Output the [X, Y] coordinate of the center of the cell containing the given text.  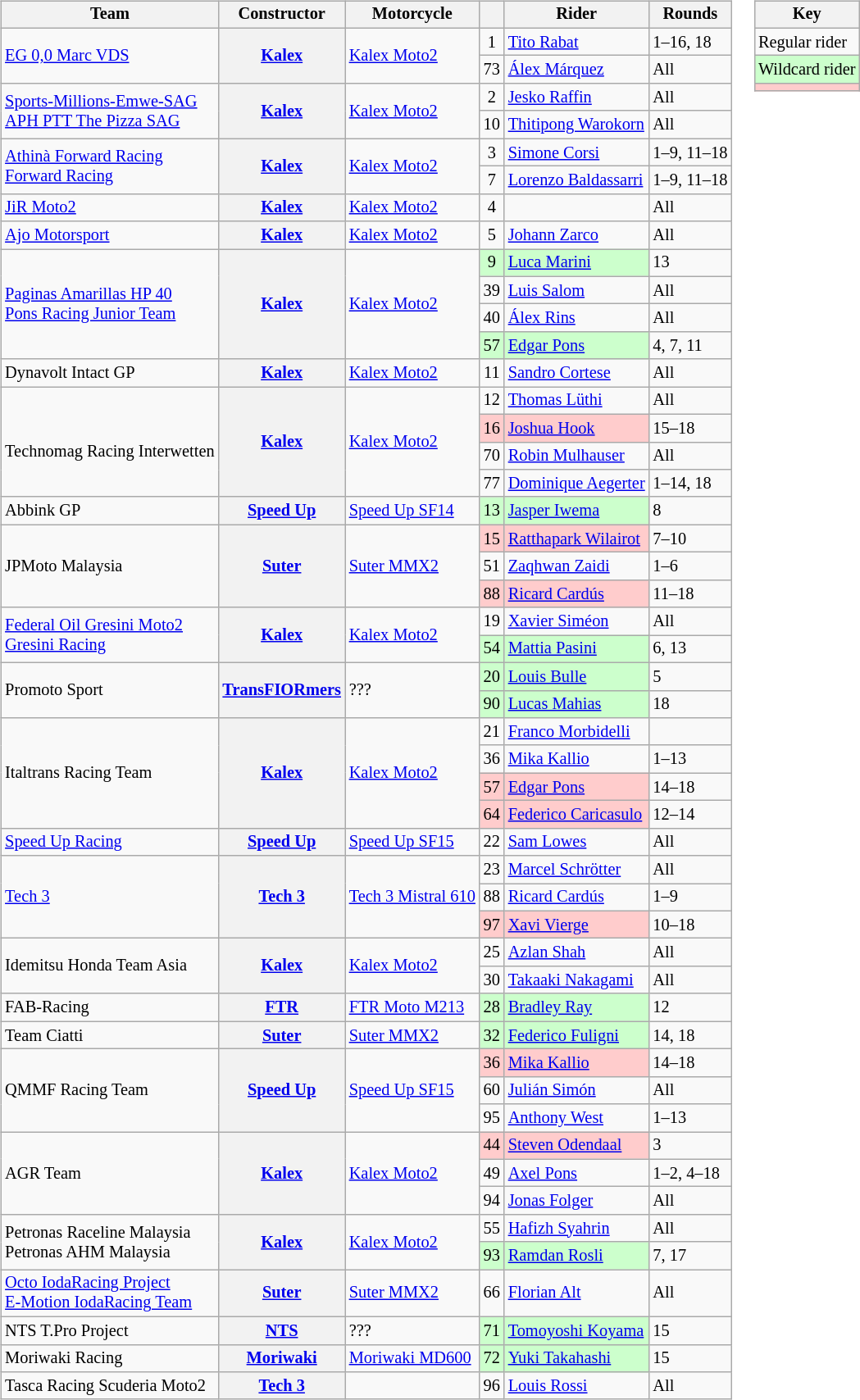
97 [492, 925]
Luis Salom [577, 290]
21 [492, 732]
FAB-Racing [110, 1007]
Takaaki Nakagami [577, 980]
Zaqhwan Zaidi [577, 566]
7, 17 [690, 1256]
49 [492, 1173]
NTS [282, 1330]
66 [492, 1293]
Federico Fuligni [577, 1035]
Hafizh Syahrin [577, 1229]
EG 0,0 Marc VDS [110, 56]
Florian Alt [577, 1293]
Wildcard rider [807, 70]
Sandro Cortese [577, 373]
Paginas Amarillas HP 40 Pons Racing Junior Team [110, 305]
95 [492, 1118]
90 [492, 704]
23 [492, 870]
Octo IodaRacing Project E-Motion IodaRacing Team [110, 1293]
Speed Up Racing [110, 842]
Motorcycle [412, 15]
Thitipong Warokorn [577, 125]
Jesko Raffin [577, 98]
Moriwaki [282, 1358]
Italtrans Racing Team [110, 774]
1–2, 4–18 [690, 1173]
1–6 [690, 566]
Ramdan Rosli [577, 1256]
39 [492, 290]
Moriwaki MD600 [412, 1358]
Xavi Vierge [577, 925]
11 [492, 373]
28 [492, 1007]
Abbink GP [110, 511]
Azlan Shah [577, 952]
9 [492, 263]
Louis Bulle [577, 676]
Promoto Sport [110, 690]
15–18 [690, 428]
Joshua Hook [577, 428]
Federico Caricasulo [577, 815]
Axel Pons [577, 1173]
71 [492, 1330]
Franco Morbidelli [577, 732]
14, 18 [690, 1035]
73 [492, 70]
JiR Moto2 [110, 207]
7–10 [690, 539]
Idemitsu Honda Team Asia [110, 966]
93 [492, 1256]
Lucas Mahias [577, 704]
64 [492, 815]
70 [492, 456]
4 [492, 207]
6, 13 [690, 649]
Álex Márquez [577, 70]
FTR [282, 1007]
1–9 [690, 898]
Jonas Folger [577, 1201]
Rider [577, 15]
Ajo Motorsport [110, 235]
TransFIORmers [282, 690]
Jasper Iwema [577, 511]
Rounds [690, 15]
Xavier Siméon [577, 621]
JPMoto Malaysia [110, 566]
Key [807, 15]
72 [492, 1358]
Petronas Raceline Malaysia Petronas AHM Malaysia [110, 1243]
12–14 [690, 815]
Speed Up SF14 [412, 511]
Bradley Ray [577, 1007]
Team Ciatti [110, 1035]
Anthony West [577, 1118]
Federal Oil Gresini Moto2 Gresini Racing [110, 634]
18 [690, 704]
Yuki Takahashi [577, 1358]
10–18 [690, 925]
Thomas Lüthi [577, 401]
94 [492, 1201]
QMMF Racing Team [110, 1090]
8 [690, 511]
60 [492, 1090]
FTR Moto M213 [412, 1007]
Dominique Aegerter [577, 484]
1–16, 18 [690, 42]
Julián Simón [577, 1090]
7 [492, 180]
40 [492, 318]
NTS T.Pro Project [110, 1330]
1 [492, 42]
20 [492, 676]
30 [492, 980]
AGR Team [110, 1174]
Ratthapark Wilairot [577, 539]
1–14, 18 [690, 484]
4, 7, 11 [690, 346]
Lorenzo Baldassarri [577, 180]
Athinà Forward Racing Forward Racing [110, 166]
Team [110, 15]
Tomoyoshi Koyama [577, 1330]
25 [492, 952]
Álex Rins [577, 318]
Constructor [282, 15]
Tech 3 Mistral 610 [412, 897]
Regular rider [807, 42]
Mattia Pasini [577, 649]
Marcel Schrötter [577, 870]
Tito Rabat [577, 42]
Johann Zarco [577, 235]
55 [492, 1229]
Dynavolt Intact GP [110, 373]
44 [492, 1146]
Sam Lowes [577, 842]
32 [492, 1035]
Sports-Millions-Emwe-SAG APH PTT The Pizza SAG [110, 111]
19 [492, 621]
96 [492, 1386]
Steven Odendaal [577, 1146]
Luca Marini [577, 263]
Simone Corsi [577, 152]
Tasca Racing Scuderia Moto2 [110, 1386]
77 [492, 484]
10 [492, 125]
11–18 [690, 593]
Robin Mulhauser [577, 456]
2 [492, 98]
16 [492, 428]
Technomag Racing Interwetten [110, 443]
51 [492, 566]
Moriwaki Racing [110, 1358]
22 [492, 842]
54 [492, 649]
Louis Rossi [577, 1386]
